From the cell containing the given text, extract its center point as (X, Y) coordinate. 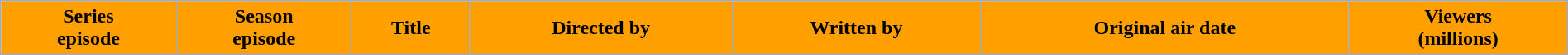
Original air date (1164, 28)
Seasonepisode (264, 28)
Viewers(millions) (1458, 28)
Seriesepisode (88, 28)
Written by (857, 28)
Title (410, 28)
Directed by (600, 28)
